Extract the [x, y] coordinate from the center of the cell holding the provided text.  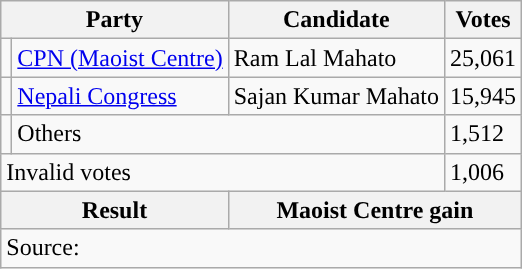
25,061 [484, 58]
Candidate [336, 20]
Sajan Kumar Mahato [336, 96]
15,945 [484, 96]
Result [114, 210]
Votes [484, 20]
Nepali Congress [120, 96]
Others [228, 134]
1,512 [484, 134]
Ram Lal Mahato [336, 58]
Maoist Centre gain [374, 210]
1,006 [484, 172]
Party [114, 20]
Invalid votes [223, 172]
Source: [262, 248]
CPN (Maoist Centre) [120, 58]
